From the cell containing the given text, extract its center point as (X, Y) coordinate. 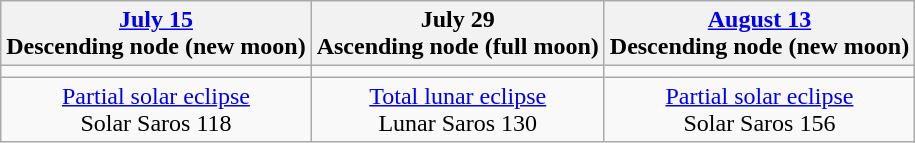
Partial solar eclipseSolar Saros 118 (156, 110)
July 29Ascending node (full moon) (458, 34)
Partial solar eclipseSolar Saros 156 (759, 110)
August 13Descending node (new moon) (759, 34)
Total lunar eclipseLunar Saros 130 (458, 110)
July 15Descending node (new moon) (156, 34)
